Extract the (X, Y) coordinate from the center of the cell holding the provided text.  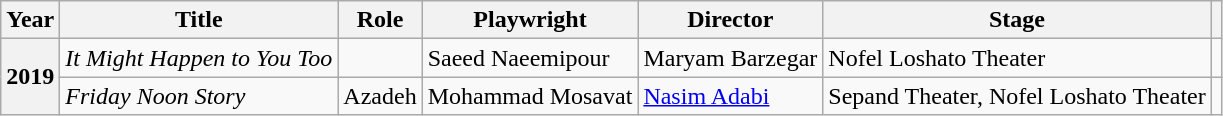
Azadeh (380, 96)
Role (380, 20)
Sepand Theater, Nofel Loshato Theater (1017, 96)
Mohammad Mosavat (530, 96)
Friday Noon Story (199, 96)
Nasim Adabi (730, 96)
Saeed Naeemipour (530, 58)
Director (730, 20)
2019 (30, 77)
Nofel Loshato Theater (1017, 58)
Playwright (530, 20)
Year (30, 20)
It Might Happen to You Too (199, 58)
Stage (1017, 20)
Maryam Barzegar (730, 58)
Title (199, 20)
